Provide the [x, y] coordinate of the cell's center where the given text is located.  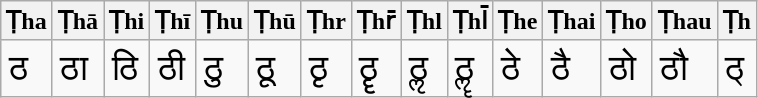
Ṭho [626, 21]
ठ् [736, 68]
ठृ [326, 68]
ठा [78, 68]
ठू [276, 68]
ठॢ [424, 68]
Ṭhl̄ [470, 21]
Ṭhl [424, 21]
Ṭha [26, 21]
ठु [222, 68]
ठ [26, 68]
ठी [173, 68]
Ṭhā [78, 21]
ठे [518, 68]
Ṭhu [222, 21]
Ṭhai [572, 21]
Ṭhū [276, 21]
Ṭhau [684, 21]
Ṭhe [518, 21]
ठो [626, 68]
ठि [127, 68]
ठै [572, 68]
Ṭhr̄ [376, 21]
ठॣ [470, 68]
Ṭh [736, 21]
ठॄ [376, 68]
Ṭhi [127, 21]
Ṭhr [326, 21]
Ṭhī [173, 21]
ठौ [684, 68]
